From the cell containing the given text, extract its center point as [X, Y] coordinate. 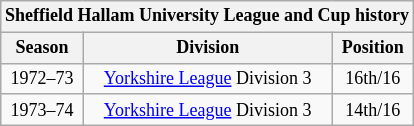
Season [42, 48]
Sheffield Hallam University League and Cup history [208, 16]
Division [208, 48]
1972–73 [42, 78]
14th/16 [372, 110]
Position [372, 48]
16th/16 [372, 78]
1973–74 [42, 110]
